Detect which cell encompasses the target text, then output its (X, Y) center coordinate. 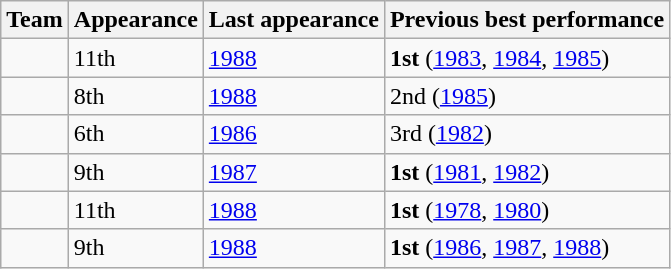
1986 (294, 134)
3rd (1982) (526, 134)
Appearance (136, 20)
1st (1978, 1980) (526, 210)
1st (1986, 1987, 1988) (526, 248)
Previous best performance (526, 20)
1st (1981, 1982) (526, 172)
1st (1983, 1984, 1985) (526, 58)
Last appearance (294, 20)
6th (136, 134)
2nd (1985) (526, 96)
8th (136, 96)
Team (35, 20)
1987 (294, 172)
